Output the [x, y] coordinate of the center of the cell containing the given text.  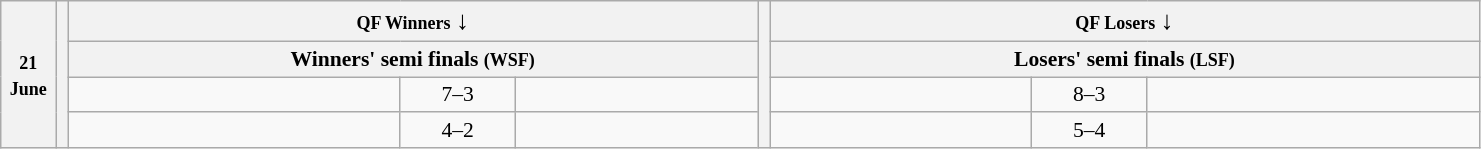
21June [28, 74]
Losers' semi finals (LSF) [1125, 59]
8–3 [1090, 95]
5–4 [1090, 131]
Winners' semi finals (WSF) [413, 59]
QF Losers ↓ [1125, 21]
QF Winners ↓ [413, 21]
7–3 [458, 95]
4–2 [458, 131]
